Detect which cell encompasses the target text, then output its (x, y) center coordinate. 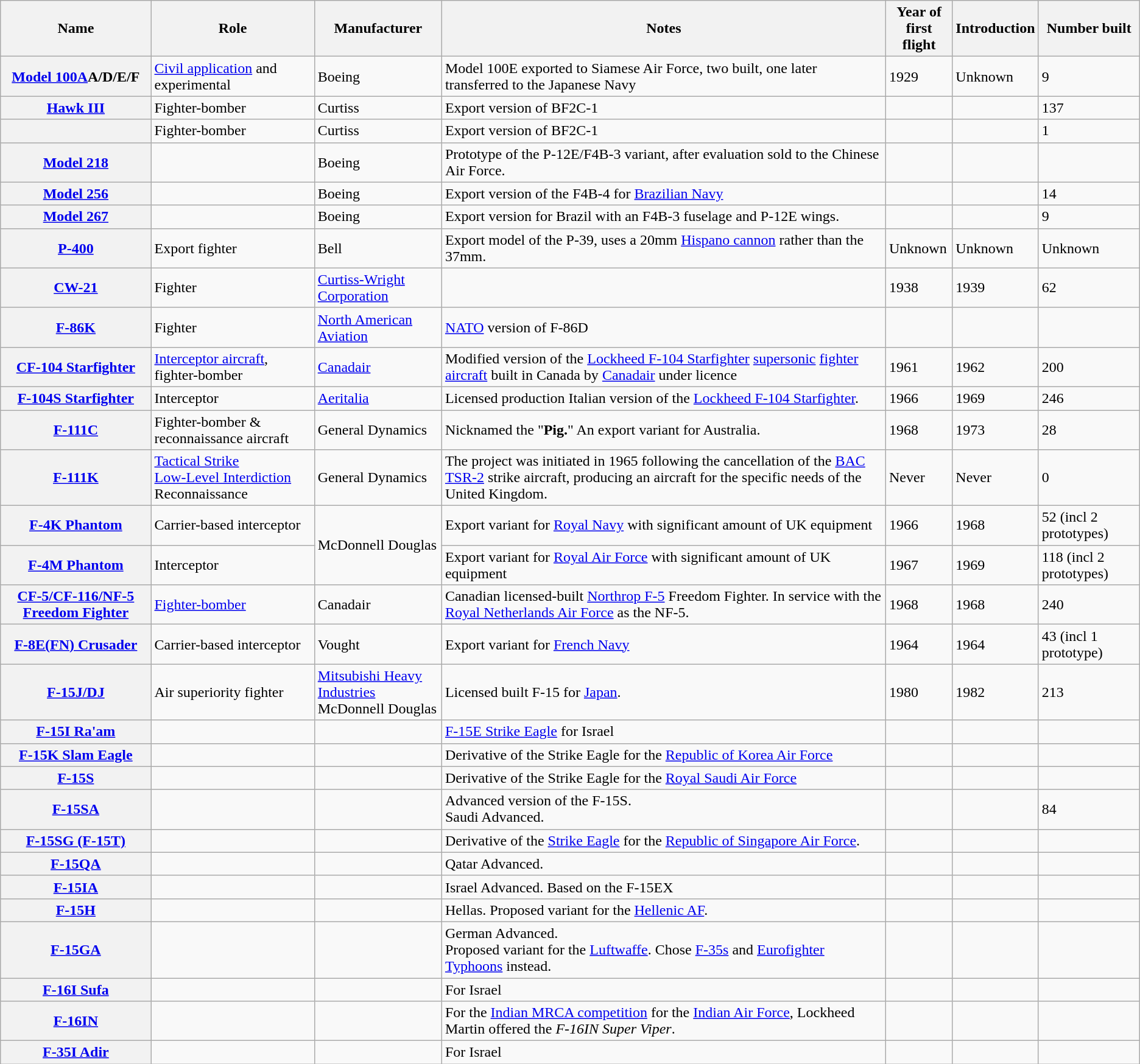
Export model of the P-39, uses a 20mm Hispano cannon rather than the 37mm. (664, 248)
Nicknamed the "Pig." An export variant for Australia. (664, 430)
Canadian licensed-built Northrop F-5 Freedom Fighter. In service with the Royal Netherlands Air Force as the NF-5. (664, 605)
F-8E(FN) Crusader (76, 644)
0 (1089, 478)
Fighter-bomber & reconnaissance aircraft (233, 430)
84 (1089, 810)
Vought (378, 644)
Model 100AA/D/E/F (76, 77)
1973 (995, 430)
F-86K (76, 327)
1939 (995, 287)
Interceptor aircraft, fighter-bomber (233, 366)
137 (1089, 108)
118 (incl 2 prototypes) (1089, 565)
1982 (995, 692)
Number built (1089, 29)
F-15IA (76, 887)
F-15I Ra'am (76, 732)
Year offirst flight (918, 29)
German Advanced.Proposed variant for the Luftwaffe. Chose F-35s and Eurofighter Typhoons instead. (664, 950)
Export fighter (233, 248)
Model 218 (76, 162)
Tactical StrikeLow-Level InterdictionReconnaissance (233, 478)
For the Indian MRCA competition for the Indian Air Force, Lockheed Martin offered the F-16IN Super Viper. (664, 1021)
Export version for Brazil with an F4B-3 fuselage and P-12E wings. (664, 217)
Derivative of the Strike Eagle for the Royal Saudi Air Force (664, 778)
North American Aviation (378, 327)
Modified version of the Lockheed F-104 Starfighter supersonic fighter aircraft built in Canada by Canadair under licence (664, 366)
F-15K Slam Eagle (76, 755)
1 (1089, 131)
Notes (664, 29)
F-16I Sufa (76, 989)
213 (1089, 692)
43 (incl 1 prototype) (1089, 644)
Civil application and experimental (233, 77)
1929 (918, 77)
Licensed built F-15 for Japan. (664, 692)
Air superiority fighter (233, 692)
Model 100E exported to Siamese Air Force, two built, one later transferred to the Japanese Navy (664, 77)
Name (76, 29)
F-104S Starfighter (76, 398)
F-15GA (76, 950)
1967 (918, 565)
F-15SG (F-15T) (76, 841)
1962 (995, 366)
McDonnell Douglas (378, 545)
F-15H (76, 910)
Role (233, 29)
F-15QA (76, 864)
1938 (918, 287)
CW-21 (76, 287)
F-15S (76, 778)
1980 (918, 692)
F-35I Adir (76, 1052)
Export variant for Royal Air Force with significant amount of UK equipment (664, 565)
240 (1089, 605)
1961 (918, 366)
28 (1089, 430)
Prototype of the P-12E/F4B-3 variant, after evaluation sold to the Chinese Air Force. (664, 162)
200 (1089, 366)
Export variant for French Navy (664, 644)
Qatar Advanced. (664, 864)
F-15J/DJ (76, 692)
Curtiss-Wright Corporation (378, 287)
Mitsubishi Heavy IndustriesMcDonnell Douglas (378, 692)
F-15SA (76, 810)
Export variant for Royal Navy with significant amount of UK equipment (664, 526)
F-111C (76, 430)
Manufacturer (378, 29)
Aeritalia (378, 398)
14 (1089, 194)
P-400 (76, 248)
CF-104 Starfighter (76, 366)
F-111K (76, 478)
Introduction (995, 29)
Hawk III (76, 108)
Licensed production Italian version of the Lockheed F-104 Starfighter. (664, 398)
Model 256 (76, 194)
246 (1089, 398)
Israel Advanced. Based on the F-15EX (664, 887)
Export version of the F4B-4 for Brazilian Navy (664, 194)
F-15E Strike Eagle for Israel (664, 732)
Derivative of the Strike Eagle for the Republic of Singapore Air Force. (664, 841)
52 (incl 2 prototypes) (1089, 526)
CF-5/CF-116/NF-5 Freedom Fighter (76, 605)
NATO version of F-86D (664, 327)
Hellas. Proposed variant for the Hellenic AF. (664, 910)
F-4K Phantom (76, 526)
Advanced version of the F-15S.Saudi Advanced. (664, 810)
Model 267 (76, 217)
Bell (378, 248)
62 (1089, 287)
F-16IN (76, 1021)
F-4M Phantom (76, 565)
Derivative of the Strike Eagle for the Republic of Korea Air Force (664, 755)
